Determine the [X, Y] coordinate at the center of the cell enclosing the given text.  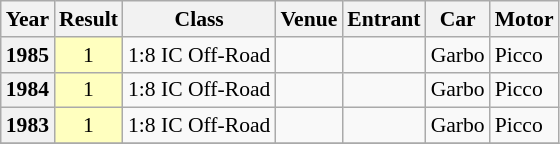
1983 [28, 126]
Class [199, 19]
1984 [28, 90]
1985 [28, 55]
Year [28, 19]
Result [88, 19]
Car [458, 19]
Motor [524, 19]
Entrant [384, 19]
Venue [308, 19]
